Find where the given text appears and provide that cell's center as [X, Y] coordinate. 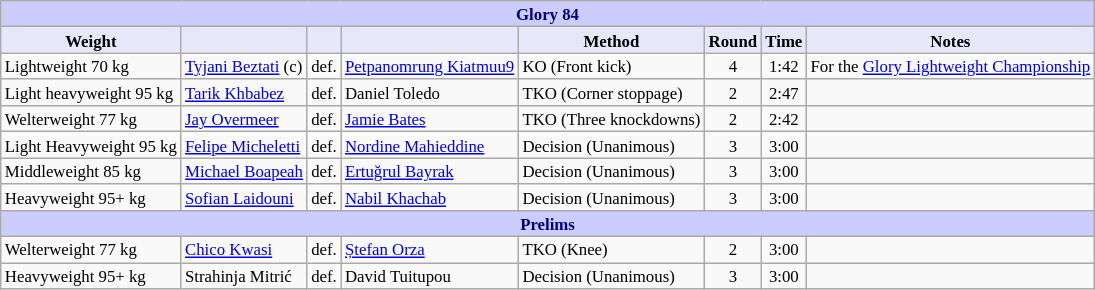
2:47 [784, 93]
Chico Kwasi [244, 250]
Michael Boapeah [244, 171]
1:42 [784, 66]
Light Heavyweight 95 kg [91, 145]
Tyjani Beztati (c) [244, 66]
Ștefan Orza [430, 250]
David Tuitupou [430, 276]
Prelims [548, 224]
Time [784, 40]
Glory 84 [548, 14]
2:42 [784, 119]
Petpanomrung Kiatmuu9 [430, 66]
Ertuğrul Bayrak [430, 171]
Lightweight 70 kg [91, 66]
TKO (Knee) [611, 250]
Middleweight 85 kg [91, 171]
4 [734, 66]
Notes [950, 40]
Weight [91, 40]
Round [734, 40]
Nordine Mahieddine [430, 145]
Strahinja Mitrić [244, 276]
TKO (Three knockdowns) [611, 119]
Felipe Micheletti [244, 145]
Tarik Khbabez [244, 93]
Jay Overmeer [244, 119]
Daniel Toledo [430, 93]
KO (Front kick) [611, 66]
Nabil Khachab [430, 197]
Jamie Bates [430, 119]
Sofian Laidouni [244, 197]
TKO (Corner stoppage) [611, 93]
Light heavyweight 95 kg [91, 93]
For the Glory Lightweight Championship [950, 66]
Method [611, 40]
